Identify which cell holds the provided text, then report its [x, y] central coordinate. 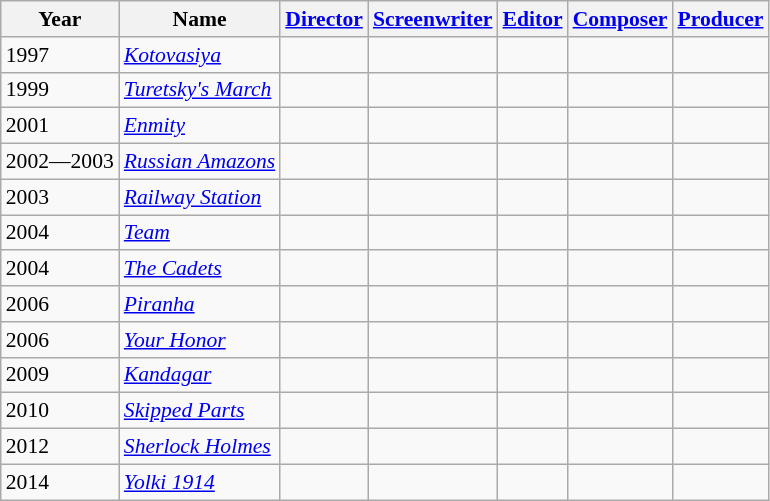
Turetsky's March [200, 90]
2001 [60, 126]
Editor [532, 19]
Team [200, 233]
Kandagar [200, 375]
2014 [60, 482]
Screenwriter [433, 19]
2010 [60, 411]
2002—2003 [60, 162]
1997 [60, 55]
Piranha [200, 304]
Producer [720, 19]
Your Honor [200, 340]
Skipped Parts [200, 411]
Kotovasiya [200, 55]
Year [60, 19]
2009 [60, 375]
Name [200, 19]
Enmity [200, 126]
Russian Amazons [200, 162]
Composer [620, 19]
Sherlock Holmes [200, 447]
Railway Station [200, 197]
The Cadets [200, 269]
Yolki 1914 [200, 482]
Director [324, 19]
2003 [60, 197]
1999 [60, 90]
2012 [60, 447]
